Locate the cell with the specified text and output its (x, y) center coordinate. 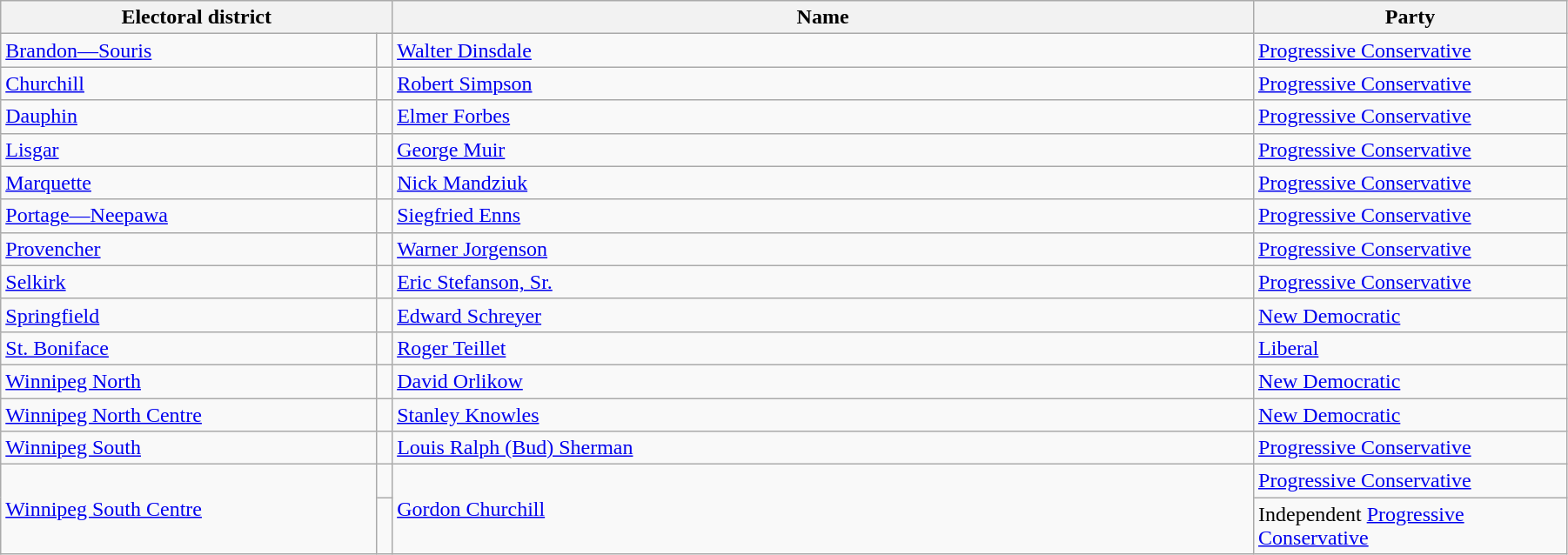
Liberal (1411, 348)
Stanley Knowles (823, 415)
Eric Stefanson, Sr. (823, 282)
Winnipeg North (189, 381)
Elmer Forbes (823, 117)
Selkirk (189, 282)
Walter Dinsdale (823, 50)
Winnipeg South (189, 448)
Springfield (189, 315)
Edward Schreyer (823, 315)
Churchill (189, 84)
George Muir (823, 150)
St. Boniface (189, 348)
Nick Mandziuk (823, 183)
David Orlikow (823, 381)
Lisgar (189, 150)
Portage—Neepawa (189, 216)
Name (823, 17)
Winnipeg North Centre (189, 415)
Siegfried Enns (823, 216)
Brandon—Souris (189, 50)
Warner Jorgenson (823, 249)
Electoral district (197, 17)
Dauphin (189, 117)
Provencher (189, 249)
Marquette (189, 183)
Winnipeg South Centre (189, 510)
Party (1411, 17)
Independent Progressive Conservative (1411, 525)
Robert Simpson (823, 84)
Gordon Churchill (823, 510)
Louis Ralph (Bud) Sherman (823, 448)
Roger Teillet (823, 348)
